Return (X, Y) of the center of cell containing provided text 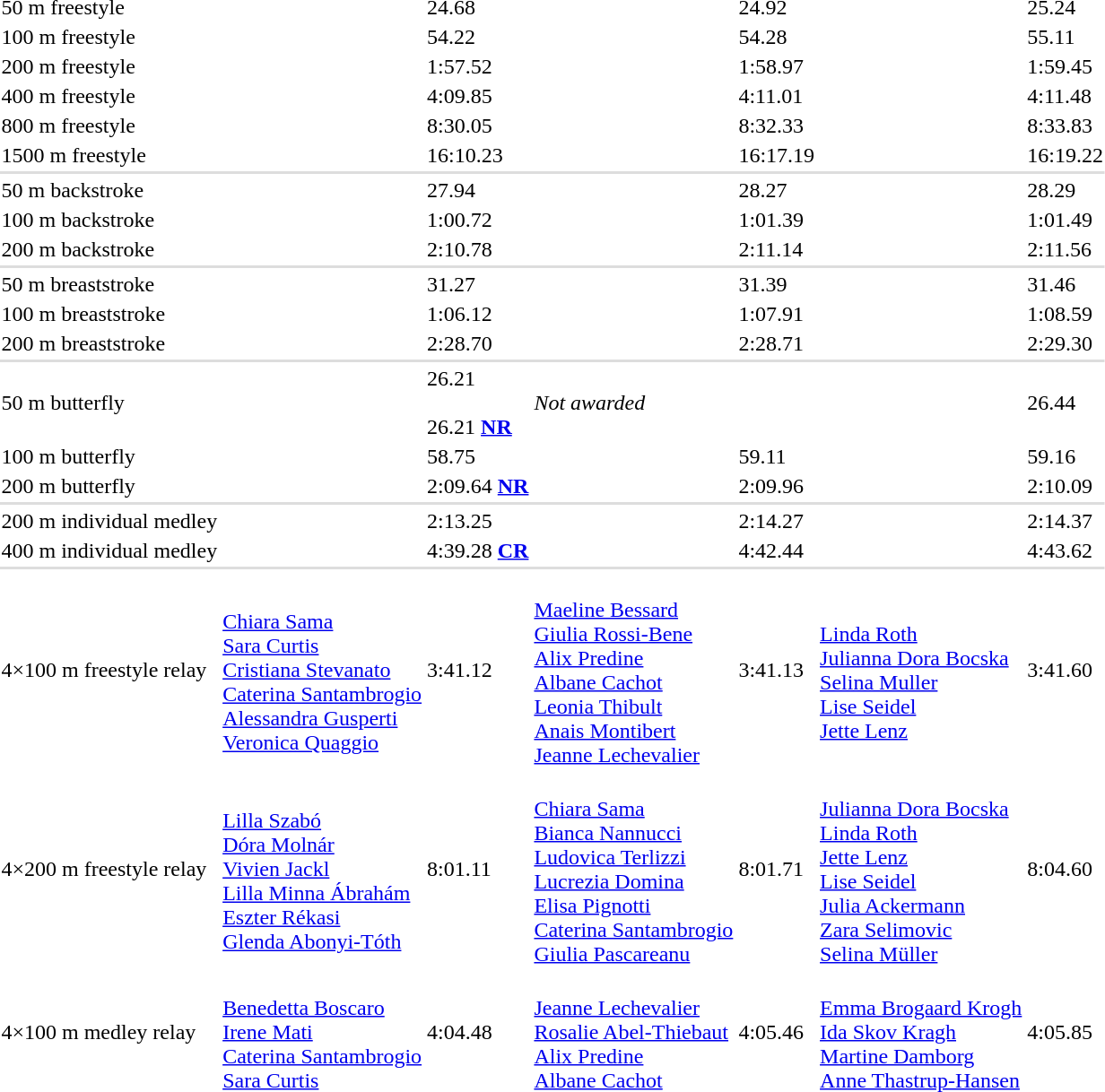
2:09.96 (777, 486)
16:19.22 (1066, 155)
26.2126.21 NR (478, 403)
800 m freestyle (109, 126)
1:57.52 (478, 66)
4×100 m freestyle relay (109, 671)
4:09.85 (478, 96)
3:41.60 (1066, 671)
58.75 (478, 456)
2:28.70 (478, 343)
Linda RothJulianna Dora BocskaSelina MullerLise SeidelJette Lenz (921, 671)
8:01.11 (478, 870)
200 m individual medley (109, 521)
8:01.71 (777, 870)
1:07.91 (777, 314)
27.94 (478, 190)
100 m butterfly (109, 456)
2:11.56 (1066, 249)
55.11 (1066, 37)
2:10.09 (1066, 486)
54.22 (478, 37)
4×200 m freestyle relay (109, 870)
200 m butterfly (109, 486)
Chiara SamaBianca NannucciLudovica TerlizziLucrezia DominaElisa PignottiCaterina SantambrogioGiulia Pascareanu (633, 870)
2:09.64 NR (478, 486)
1:08.59 (1066, 314)
4:42.44 (777, 550)
4:11.01 (777, 96)
8:04.60 (1066, 870)
16:10.23 (478, 155)
3:41.12 (478, 671)
Julianna Dora BocskaLinda RothJette LenzLise SeidelJulia AckermannZara SelimovicSelina Müller (921, 870)
1:59.45 (1066, 66)
1:00.72 (478, 220)
2:10.78 (478, 249)
28.29 (1066, 190)
54.28 (777, 37)
1:01.39 (777, 220)
2:14.27 (777, 521)
1:06.12 (478, 314)
400 m freestyle (109, 96)
100 m freestyle (109, 37)
2:14.37 (1066, 521)
Not awarded (633, 403)
Lilla SzabóDóra MolnárVivien JacklLilla Minna ÁbrahámEszter RékasiGlenda Abonyi-Tóth (323, 870)
8:30.05 (478, 126)
28.27 (777, 190)
200 m freestyle (109, 66)
2:28.71 (777, 343)
50 m butterfly (109, 403)
400 m individual medley (109, 550)
4:43.62 (1066, 550)
Maeline BessardGiulia Rossi-BeneAlix PredineAlbane CachotLeonia ThibultAnais MontibertJeanne Lechevalier (633, 671)
26.44 (1066, 403)
200 m backstroke (109, 249)
200 m breaststroke (109, 343)
50 m backstroke (109, 190)
8:32.33 (777, 126)
100 m breaststroke (109, 314)
16:17.19 (777, 155)
50 m breaststroke (109, 284)
59.11 (777, 456)
31.39 (777, 284)
2:11.14 (777, 249)
59.16 (1066, 456)
100 m backstroke (109, 220)
31.46 (1066, 284)
1500 m freestyle (109, 155)
4:39.28 CR (478, 550)
3:41.13 (777, 671)
8:33.83 (1066, 126)
Chiara SamaSara CurtisCristiana StevanatoCaterina SantambrogioAlessandra GuspertiVeronica Quaggio (323, 671)
4:11.48 (1066, 96)
31.27 (478, 284)
2:29.30 (1066, 343)
1:01.49 (1066, 220)
2:13.25 (478, 521)
1:58.97 (777, 66)
